Search for the cell housing the specified text and yield its (X, Y) center coordinate. 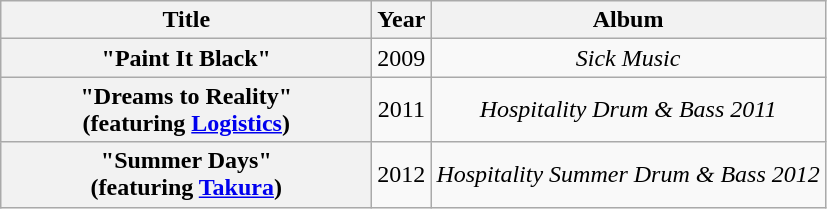
"Summer Days"(featuring Takura) (186, 174)
Title (186, 20)
2012 (402, 174)
Album (628, 20)
"Paint It Black" (186, 58)
2009 (402, 58)
Sick Music (628, 58)
"Dreams to Reality"(featuring Logistics) (186, 110)
Hospitality Summer Drum & Bass 2012 (628, 174)
Year (402, 20)
2011 (402, 110)
Hospitality Drum & Bass 2011 (628, 110)
